Detect which cell encompasses the target text, then output its (x, y) center coordinate. 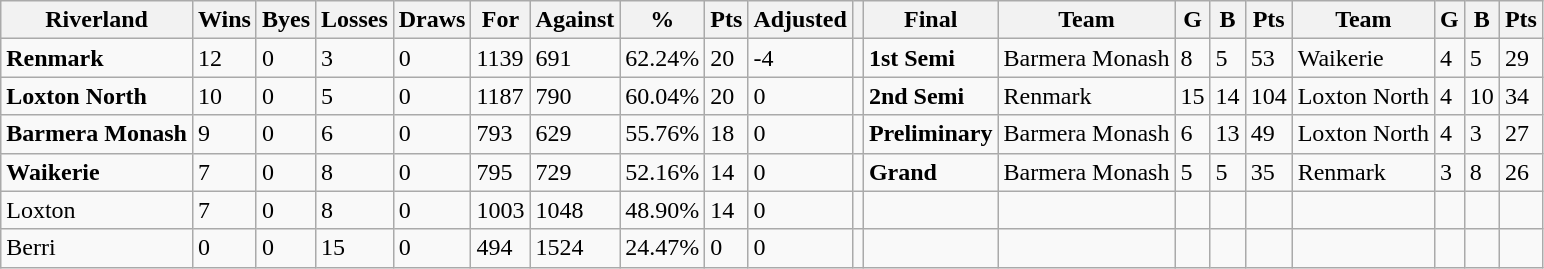
1003 (500, 210)
% (662, 20)
Final (930, 20)
Loxton (97, 210)
629 (575, 134)
Preliminary (930, 134)
Against (575, 20)
Wins (224, 20)
-4 (800, 58)
60.04% (662, 96)
52.16% (662, 172)
1187 (500, 96)
34 (1520, 96)
Draws (432, 20)
494 (500, 248)
1524 (575, 248)
9 (224, 134)
13 (1228, 134)
104 (1268, 96)
1139 (500, 58)
12 (224, 58)
Riverland (97, 20)
24.47% (662, 248)
729 (575, 172)
27 (1520, 134)
790 (575, 96)
62.24% (662, 58)
48.90% (662, 210)
26 (1520, 172)
Grand (930, 172)
Losses (355, 20)
Byes (286, 20)
53 (1268, 58)
Berri (97, 248)
29 (1520, 58)
1048 (575, 210)
49 (1268, 134)
For (500, 20)
1st Semi (930, 58)
795 (500, 172)
35 (1268, 172)
Adjusted (800, 20)
793 (500, 134)
55.76% (662, 134)
691 (575, 58)
2nd Semi (930, 96)
18 (726, 134)
